Return (x, y) of the center of cell containing provided text 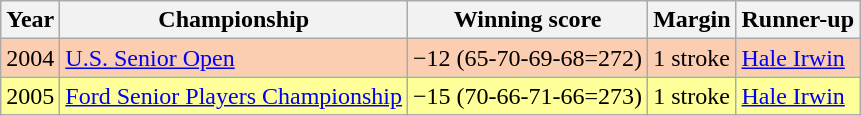
2005 (30, 96)
Winning score (528, 20)
Margin (692, 20)
Championship (234, 20)
−12 (65-70-69-68=272) (528, 58)
2004 (30, 58)
Runner-up (798, 20)
U.S. Senior Open (234, 58)
Ford Senior Players Championship (234, 96)
Year (30, 20)
−15 (70-66-71-66=273) (528, 96)
